Locate the cell with the specified text and output its (x, y) center coordinate. 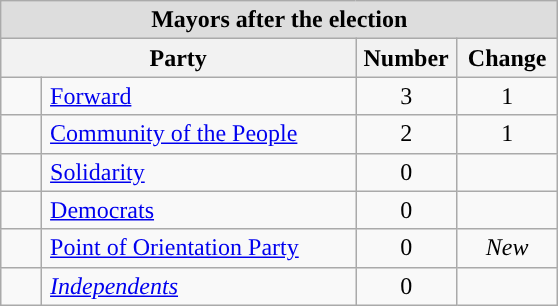
Mayors after the election (280, 20)
Democrats (199, 210)
3 (406, 96)
Number (406, 58)
Community of the People (199, 134)
Solidarity (199, 172)
Forward (199, 96)
Independents (199, 286)
Change (508, 58)
Point of Orientation Party (199, 248)
Party (178, 58)
2 (406, 134)
New (508, 248)
